For the text-containing cell, return its midpoint in [x, y] coordinate format. 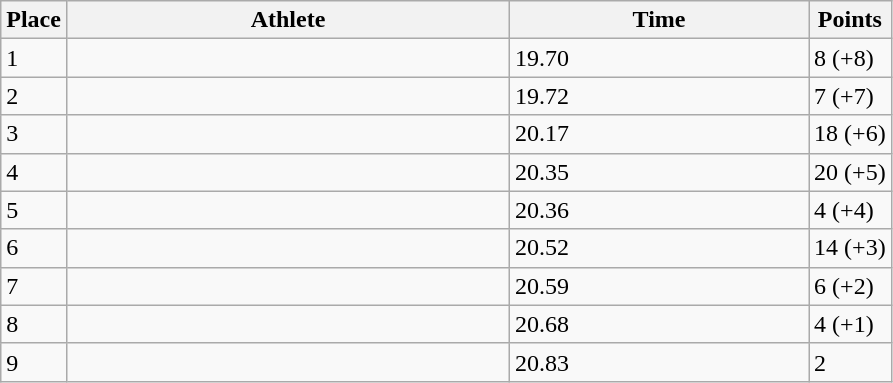
20.52 [660, 248]
19.70 [660, 58]
14 (+3) [850, 248]
20.17 [660, 134]
4 (+4) [850, 210]
3 [34, 134]
4 (+1) [850, 324]
20.35 [660, 172]
20.59 [660, 286]
20.68 [660, 324]
8 [34, 324]
1 [34, 58]
Time [660, 20]
Points [850, 20]
18 (+6) [850, 134]
Place [34, 20]
Athlete [288, 20]
7 (+7) [850, 96]
9 [34, 362]
6 [34, 248]
7 [34, 286]
4 [34, 172]
19.72 [660, 96]
5 [34, 210]
6 (+2) [850, 286]
20 (+5) [850, 172]
20.36 [660, 210]
8 (+8) [850, 58]
20.83 [660, 362]
